Search for the cell housing the specified text and yield its [x, y] center coordinate. 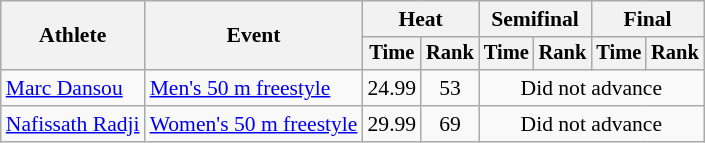
Nafissath Radji [73, 124]
Men's 50 m freestyle [254, 88]
Heat [420, 19]
Women's 50 m freestyle [254, 124]
69 [450, 124]
24.99 [392, 88]
Athlete [73, 36]
Semifinal [535, 19]
Final [647, 19]
Marc Dansou [73, 88]
Event [254, 36]
53 [450, 88]
29.99 [392, 124]
